Return (x, y) of the center of cell containing provided text 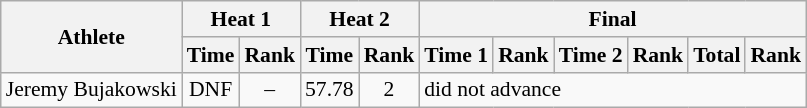
Total (716, 55)
Heat 2 (360, 19)
Time 2 (591, 55)
did not advance (612, 90)
2 (390, 90)
DNF (211, 90)
– (270, 90)
57.78 (330, 90)
Jeremy Bujakowski (92, 90)
Athlete (92, 36)
Time 1 (456, 55)
Final (612, 19)
Heat 1 (241, 19)
